Extract the (x, y) coordinate from the center of the cell holding the provided text.  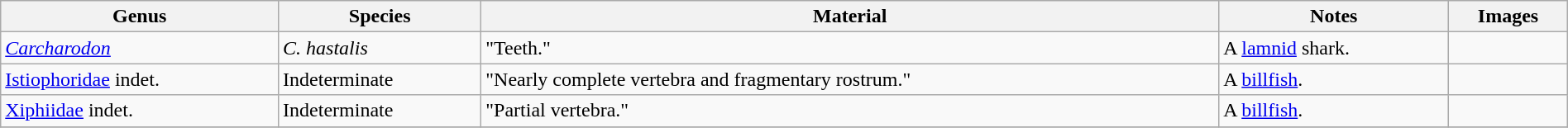
Carcharodon (140, 48)
Images (1508, 17)
Istiophoridae indet. (140, 79)
Species (380, 17)
Genus (140, 17)
Notes (1334, 17)
"Partial vertebra." (850, 111)
C. hastalis (380, 48)
"Nearly complete vertebra and fragmentary rostrum." (850, 79)
Xiphiidae indet. (140, 111)
Material (850, 17)
"Teeth." (850, 48)
A lamnid shark. (1334, 48)
